For the text-containing cell, return its midpoint in [x, y] coordinate format. 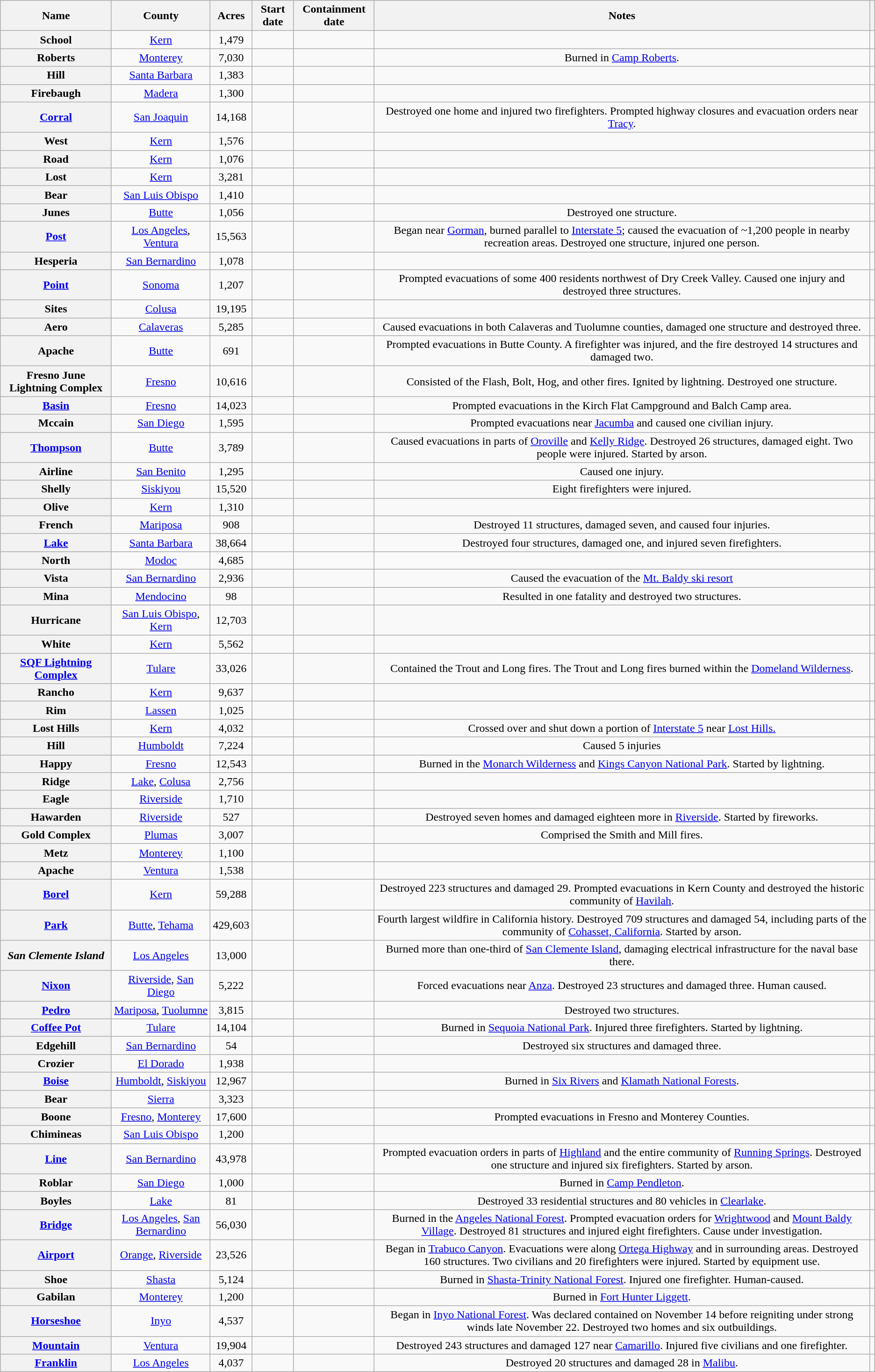
908 [231, 525]
Burned in Sequoia National Park. Injured three firefighters. Started by lightning. [622, 1028]
Destroyed six structures and damaged three. [622, 1046]
1,100 [231, 852]
Bridge [56, 1224]
23,526 [231, 1255]
3,815 [231, 1010]
Junes [56, 212]
Fresno, Monterey [161, 1117]
Mina [56, 596]
North [56, 560]
Point [56, 285]
Prompted evacuations in Butte County. A firefighter was injured, and the fire destroyed 14 structures and damaged two. [622, 351]
Boone [56, 1117]
33,026 [231, 669]
Caused evacuations in both Calaveras and Tuolumne counties, damaged one structure and destroyed three. [622, 327]
5,562 [231, 644]
10,616 [231, 382]
Destroyed one structure. [622, 212]
4,032 [231, 728]
19,904 [231, 1345]
Metz [56, 852]
Prompted evacuations in the Kirch Flat Campground and Balch Camp area. [622, 405]
Happy [56, 764]
9,637 [231, 693]
1,310 [231, 507]
1,538 [231, 870]
Caused the evacuation of the Mt. Baldy ski resort [622, 578]
Gold Complex [56, 835]
7,224 [231, 746]
Calaveras [161, 327]
Destroyed 243 structures and damaged 127 near Camarillo. Injured five civilians and one firefighter. [622, 1345]
Boyles [56, 1200]
Vista [56, 578]
Madera [161, 93]
Prompted evacuations near Jacumba and caused one civilian injury. [622, 423]
1,025 [231, 710]
429,603 [231, 925]
Start date [273, 16]
Borel [56, 894]
Name [56, 16]
Road [56, 159]
13,000 [231, 956]
School [56, 40]
Crossed over and shut down a portion of Interstate 5 near Lost Hills. [622, 728]
14,168 [231, 117]
Destroyed four structures, damaged one, and injured seven firefighters. [622, 542]
43,978 [231, 1159]
San Joaquin [161, 117]
Nixon [56, 986]
1,710 [231, 799]
Roblar [56, 1183]
White [56, 644]
15,520 [231, 489]
1,056 [231, 212]
Olive [56, 507]
Shoe [56, 1279]
7,030 [231, 58]
Boise [56, 1081]
Prompted evacuations of some 400 residents northwest of Dry Creek Valley. Caused one injury and destroyed three structures. [622, 285]
12,543 [231, 764]
56,030 [231, 1224]
14,023 [231, 405]
Notes [622, 16]
Burned in Fort Hunter Liggett. [622, 1297]
Burned in Camp Roberts. [622, 58]
Lost Hills [56, 728]
Humboldt, Siskiyou [161, 1081]
691 [231, 351]
Plumas [161, 835]
Rancho [56, 693]
Destroyed 11 structures, damaged seven, and caused four injuries. [622, 525]
4,037 [231, 1363]
Containment date [334, 16]
2,756 [231, 781]
Humboldt [161, 746]
Park [56, 925]
38,664 [231, 542]
County [161, 16]
Mccain [56, 423]
Caused evacuations in parts of Oroville and Kelly Ridge. Destroyed 26 structures, damaged eight. Two people were injured. Started by arson. [622, 447]
17,600 [231, 1117]
3,281 [231, 177]
1,410 [231, 195]
Inyo [161, 1321]
Basin [56, 405]
Burned in Shasta-Trinity National Forest. Injured one firefighter. Human-caused. [622, 1279]
4,537 [231, 1321]
Acres [231, 16]
Lassen [161, 710]
Destroyed two structures. [622, 1010]
Thompson [56, 447]
Airport [56, 1255]
Colusa [161, 309]
1,207 [231, 285]
15,563 [231, 237]
98 [231, 596]
Hesperia [56, 260]
5,285 [231, 327]
5,124 [231, 1279]
4,685 [231, 560]
54 [231, 1046]
Burned in the Monarch Wilderness and Kings Canyon National Park. Started by lightning. [622, 764]
12,703 [231, 620]
Sierra [161, 1099]
French [56, 525]
West [56, 141]
14,104 [231, 1028]
Corral [56, 117]
Hurricane [56, 620]
527 [231, 817]
1,078 [231, 260]
3,007 [231, 835]
1,595 [231, 423]
81 [231, 1200]
Modoc [161, 560]
3,323 [231, 1099]
Burned more than one-third of San Clemente Island, damaging electrical infrastructure for the naval base there. [622, 956]
Horseshoe [56, 1321]
Crozier [56, 1063]
Contained the Trout and Long fires. The Trout and Long fires burned within the Domeland Wilderness. [622, 669]
Mariposa [161, 525]
Shasta [161, 1279]
Caused one injury. [622, 471]
SQF Lightning Complex [56, 669]
1,300 [231, 93]
Prompted evacuations in Fresno and Monterey Counties. [622, 1117]
Consisted of the Flash, Bolt, Hog, and other fires. Ignited by lightning. Destroyed one structure. [622, 382]
Resulted in one fatality and destroyed two structures. [622, 596]
Shelly [56, 489]
Eagle [56, 799]
Rim [56, 710]
12,967 [231, 1081]
El Dorado [161, 1063]
Sonoma [161, 285]
San Luis Obispo, Kern [161, 620]
1,000 [231, 1183]
Burned in Six Rivers and Klamath National Forests. [622, 1081]
Destroyed 223 structures and damaged 29. Prompted evacuations in Kern County and destroyed the historic community of Havilah. [622, 894]
Coffee Pot [56, 1028]
Fresno June Lightning Complex [56, 382]
59,288 [231, 894]
Mariposa, Tuolumne [161, 1010]
Butte, Tehama [161, 925]
5,222 [231, 986]
Line [56, 1159]
Comprised the Smith and Mill fires. [622, 835]
Destroyed seven homes and damaged eighteen more in Riverside. Started by fireworks. [622, 817]
Sites [56, 309]
3,789 [231, 447]
Forced evacuations near Anza. Destroyed 23 structures and damaged three. Human caused. [622, 986]
Destroyed 33 residential structures and 80 vehicles in Clearlake. [622, 1200]
1,938 [231, 1063]
Burned in Camp Pendleton. [622, 1183]
Pedro [56, 1010]
Aero [56, 327]
Destroyed one home and injured two firefighters. Prompted highway closures and evacuation orders near Tracy. [622, 117]
Chimineas [56, 1134]
Hawarden [56, 817]
Firebaugh [56, 93]
Gabilan [56, 1297]
Riverside, San Diego [161, 986]
Lost [56, 177]
Destroyed 20 structures and damaged 28 in Malibu. [622, 1363]
1,479 [231, 40]
2,936 [231, 578]
Ridge [56, 781]
Los Angeles, Ventura [161, 237]
San Clemente Island [56, 956]
1,576 [231, 141]
19,195 [231, 309]
Roberts [56, 58]
Siskiyou [161, 489]
1,076 [231, 159]
1,383 [231, 75]
Caused 5 injuries [622, 746]
Post [56, 237]
Edgehill [56, 1046]
1,295 [231, 471]
Orange, Riverside [161, 1255]
Mendocino [161, 596]
Mountain [56, 1345]
Los Angeles, San Bernardino [161, 1224]
Airline [56, 471]
Lake, Colusa [161, 781]
Eight firefighters were injured. [622, 489]
Franklin [56, 1363]
San Benito [161, 471]
